Identify which cell holds the provided text, then report its [x, y] central coordinate. 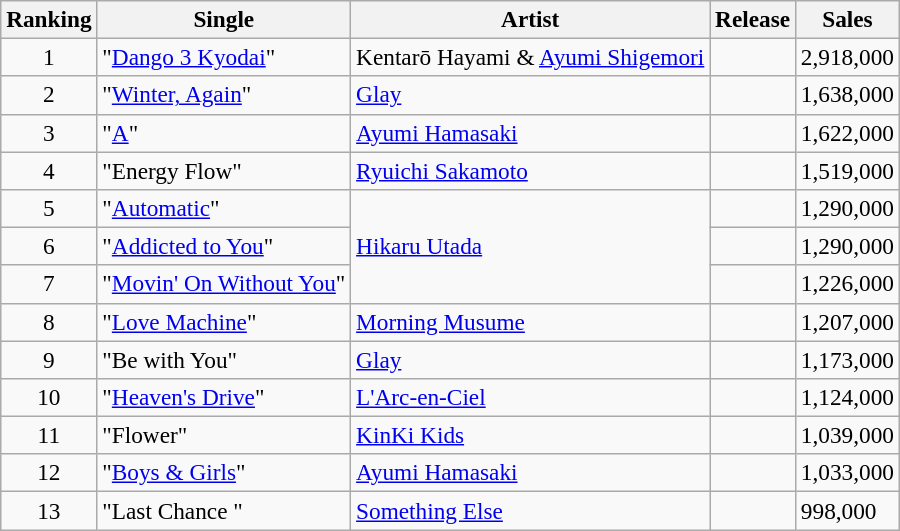
"Flower" [224, 435]
1,124,000 [847, 397]
"Winter, Again" [224, 95]
"Movin' On Without You" [224, 284]
"Dango 3 Kyodai" [224, 57]
1,039,000 [847, 435]
Single [224, 19]
1 [49, 57]
Release [753, 19]
"Last Chance " [224, 510]
"Love Machine" [224, 322]
7 [49, 284]
5 [49, 208]
11 [49, 435]
"Be with You" [224, 359]
Something Else [530, 510]
4 [49, 170]
Ranking [49, 19]
Hikaru Utada [530, 246]
8 [49, 322]
Artist [530, 19]
L'Arc-en-Ciel [530, 397]
1,638,000 [847, 95]
1,519,000 [847, 170]
"Boys & Girls" [224, 473]
1,173,000 [847, 359]
9 [49, 359]
"A" [224, 133]
3 [49, 133]
Ryuichi Sakamoto [530, 170]
2 [49, 95]
10 [49, 397]
"Heaven's Drive" [224, 397]
2,918,000 [847, 57]
1,033,000 [847, 473]
KinKi Kids [530, 435]
1,622,000 [847, 133]
6 [49, 246]
13 [49, 510]
12 [49, 473]
"Addicted to You" [224, 246]
Morning Musume [530, 322]
Sales [847, 19]
1,207,000 [847, 322]
"Energy Flow" [224, 170]
Kentarō Hayami & Ayumi Shigemori [530, 57]
"Automatic" [224, 208]
1,226,000 [847, 284]
998,000 [847, 510]
